Scan for the cell matching the given text and deliver its (X, Y) coordinate at center. 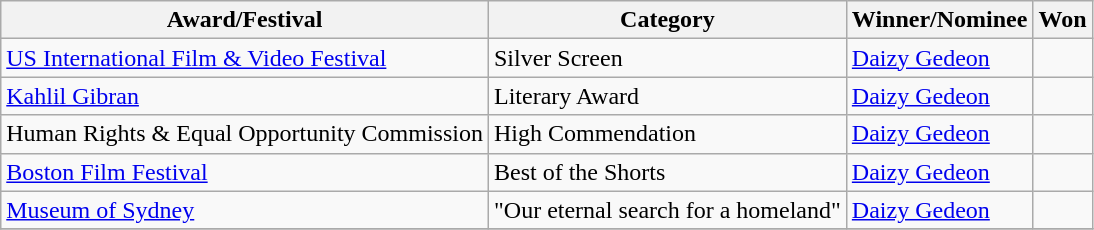
Literary Award (667, 96)
Boston Film Festival (245, 172)
Museum of Sydney (245, 210)
Kahlil Gibran (245, 96)
Human Rights & Equal Opportunity Commission (245, 134)
Award/Festival (245, 20)
High Commendation (667, 134)
Best of the Shorts (667, 172)
"Our eternal search for a homeland" (667, 210)
Category (667, 20)
Winner/Nominee (940, 20)
US International Film & Video Festival (245, 58)
Silver Screen (667, 58)
Won (1062, 20)
